Find where the given text appears and provide that cell's center as [X, Y] coordinate. 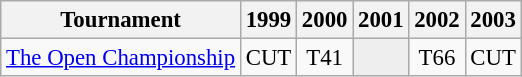
T41 [325, 58]
The Open Championship [121, 58]
2001 [381, 20]
1999 [268, 20]
Tournament [121, 20]
2000 [325, 20]
T66 [437, 58]
2003 [493, 20]
2002 [437, 20]
